Extract the [x, y] coordinate from the center of the cell holding the provided text.  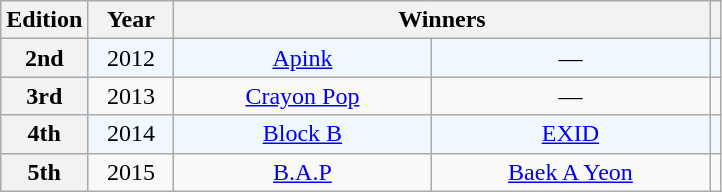
5th [44, 172]
Crayon Pop [302, 96]
Edition [44, 20]
2013 [131, 96]
Block B [302, 134]
2nd [44, 58]
EXID [570, 134]
Winners [442, 20]
2015 [131, 172]
3rd [44, 96]
2012 [131, 58]
4th [44, 134]
Year [131, 20]
Baek A Yeon [570, 172]
2014 [131, 134]
B.A.P [302, 172]
Apink [302, 58]
